Extract the [x, y] coordinate from the center of the cell holding the provided text.  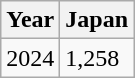
2024 [30, 58]
Year [30, 20]
Japan [97, 20]
1,258 [97, 58]
